Provide the [x, y] coordinate of the cell's center where the given text is located.  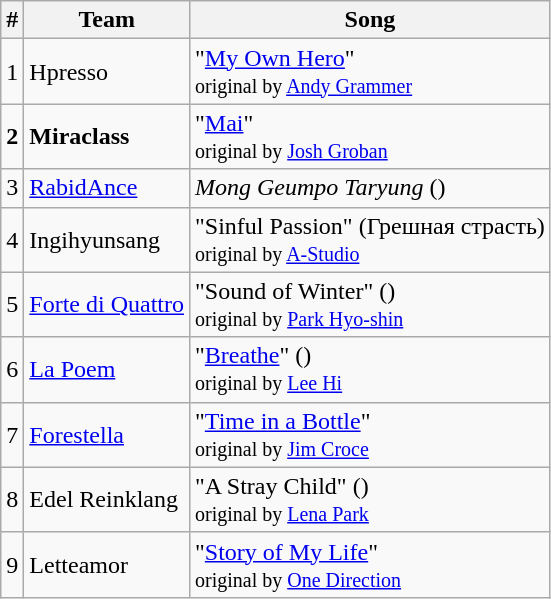
Forte di Quattro [107, 304]
Mong Geumpo Taryung () [370, 188]
"My Own Hero" original by Andy Grammer [370, 72]
"Breathe" () original by Lee Hi [370, 370]
La Poem [107, 370]
"Sinful Passion" (Грешная страсть) original by A-Studio [370, 240]
8 [12, 500]
"Mai" original by Josh Groban [370, 136]
RabidAnce [107, 188]
"A Stray Child" () original by Lena Park [370, 500]
Miraclass [107, 136]
Edel Reinklang [107, 500]
4 [12, 240]
2 [12, 136]
Ingihyunsang [107, 240]
Letteamor [107, 564]
Hpresso [107, 72]
# [12, 20]
Team [107, 20]
9 [12, 564]
Forestella [107, 434]
5 [12, 304]
"Story of My Life" original by One Direction [370, 564]
6 [12, 370]
7 [12, 434]
Song [370, 20]
"Time in a Bottle" original by Jim Croce [370, 434]
1 [12, 72]
"Sound of Winter" () original by Park Hyo-shin [370, 304]
3 [12, 188]
